Extract the (x, y) coordinate from the center of the cell holding the provided text.  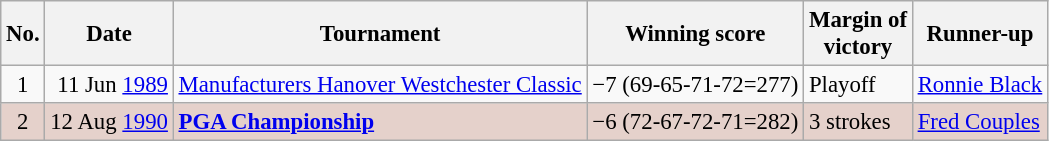
Playoff (858, 85)
Manufacturers Hanover Westchester Classic (380, 85)
PGA Championship (380, 122)
Tournament (380, 34)
−6 (72-67-72-71=282) (696, 122)
Margin ofvictory (858, 34)
Ronnie Black (980, 85)
No. (23, 34)
−7 (69-65-71-72=277) (696, 85)
Runner-up (980, 34)
3 strokes (858, 122)
12 Aug 1990 (109, 122)
2 (23, 122)
Date (109, 34)
11 Jun 1989 (109, 85)
Fred Couples (980, 122)
1 (23, 85)
Winning score (696, 34)
